Capture the cell that displays the provided text and extract its (x, y) central coordinate. 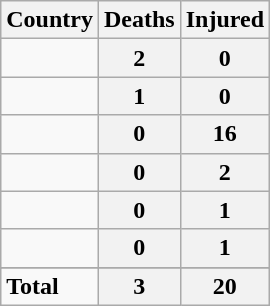
3 (139, 286)
16 (224, 134)
Total (50, 286)
20 (224, 286)
Deaths (139, 20)
Country (50, 20)
Injured (224, 20)
